Determine the (X, Y) coordinate at the center of the cell enclosing the given text.  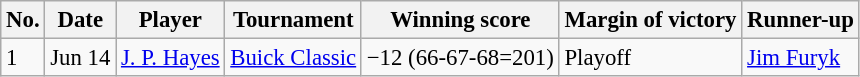
Jun 14 (80, 58)
Playoff (650, 58)
Date (80, 20)
Buick Classic (294, 58)
Winning score (460, 20)
Margin of victory (650, 20)
Jim Furyk (800, 58)
Player (170, 20)
Runner-up (800, 20)
J. P. Hayes (170, 58)
1 (23, 58)
Tournament (294, 20)
−12 (66-67-68=201) (460, 58)
No. (23, 20)
